Return [X, Y] of the center of cell containing provided text 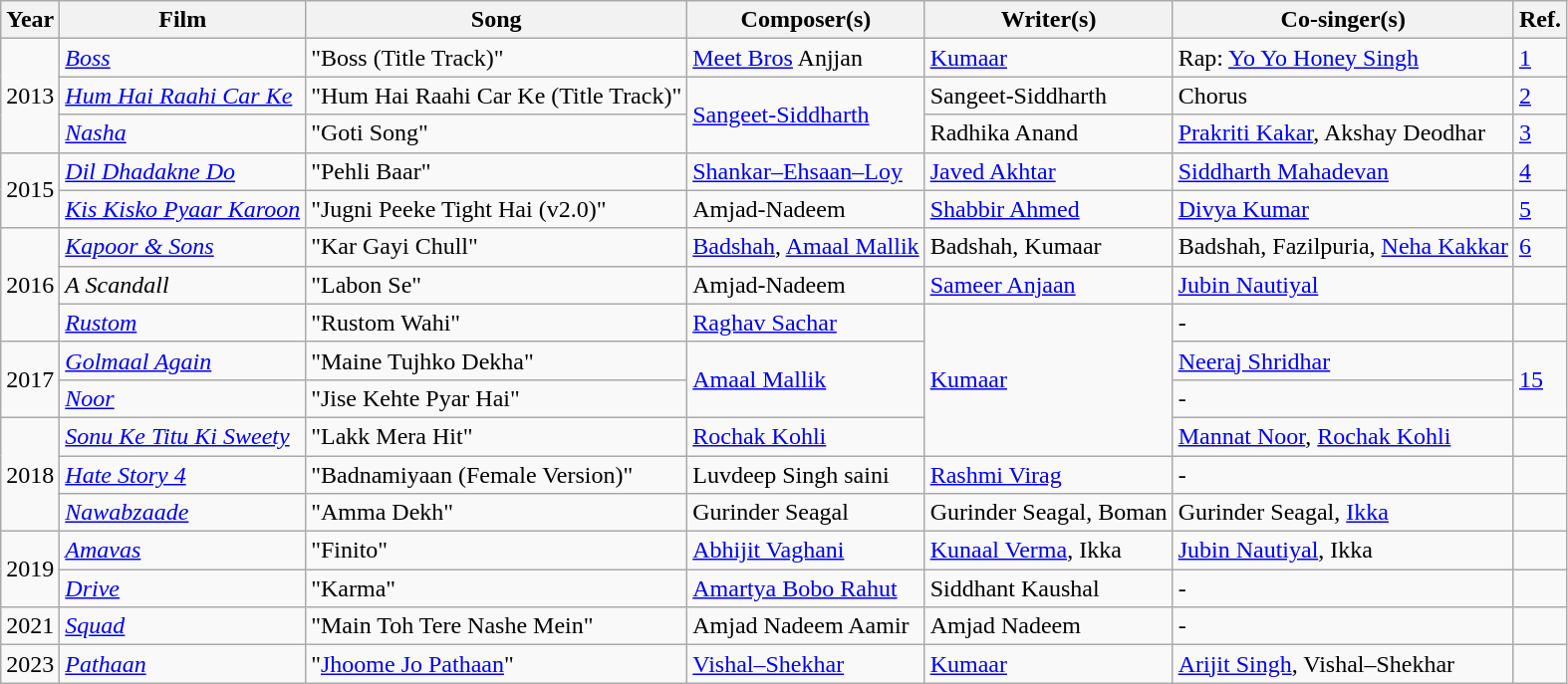
Javed Akhtar [1048, 171]
"Maine Tujhko Dekha" [496, 360]
2015 [30, 190]
Rashmi Virag [1048, 475]
Meet Bros Anjjan [806, 58]
"Karma" [496, 588]
"Pehli Baar" [496, 171]
Badshah, Fazilpuria, Neha Kakkar [1343, 247]
"Kar Gayi Chull" [496, 247]
2017 [30, 379]
2023 [30, 664]
Rustom [183, 323]
Amavas [183, 551]
Kis Kisko Pyaar Karoon [183, 209]
Boss [183, 58]
4 [1540, 171]
Gurinder Seagal [806, 513]
2018 [30, 474]
Luvdeep Singh saini [806, 475]
Gurinder Seagal, Ikka [1343, 513]
Golmaal Again [183, 360]
1 [1540, 58]
"Labon Se" [496, 285]
6 [1540, 247]
"Finito" [496, 551]
"Jise Kehte Pyar Hai" [496, 398]
Siddharth Mahadevan [1343, 171]
Film [183, 20]
2013 [30, 96]
"Main Toh Tere Nashe Mein" [496, 626]
Prakriti Kakar, Akshay Deodhar [1343, 133]
"Boss (Title Track)" [496, 58]
Siddhant Kaushal [1048, 588]
"Jhoome Jo Pathaan" [496, 664]
Raghav Sachar [806, 323]
Nawabzaade [183, 513]
Squad [183, 626]
2016 [30, 285]
Shankar–Ehsaan–Loy [806, 171]
Amartya Bobo Rahut [806, 588]
A Scandall [183, 285]
Shabbir Ahmed [1048, 209]
Amjad Nadeem Aamir [806, 626]
Song [496, 20]
2019 [30, 570]
2 [1540, 96]
"Lakk Mera Hit" [496, 436]
Mannat Noor, Rochak Kohli [1343, 436]
Badshah, Kumaar [1048, 247]
Writer(s) [1048, 20]
Pathaan [183, 664]
Noor [183, 398]
Sonu Ke Titu Ki Sweety [183, 436]
Kapoor & Sons [183, 247]
3 [1540, 133]
"Rustom Wahi" [496, 323]
Kunaal Verma, Ikka [1048, 551]
Sameer Anjaan [1048, 285]
15 [1540, 379]
"Goti Song" [496, 133]
Jubin Nautiyal, Ikka [1343, 551]
Neeraj Shridhar [1343, 360]
Chorus [1343, 96]
Hum Hai Raahi Car Ke [183, 96]
Amaal Mallik [806, 379]
5 [1540, 209]
"Badnamiyaan (Female Version)" [496, 475]
"Hum Hai Raahi Car Ke (Title Track)" [496, 96]
Abhijit Vaghani [806, 551]
Hate Story 4 [183, 475]
Vishal–Shekhar [806, 664]
Jubin Nautiyal [1343, 285]
Co-singer(s) [1343, 20]
Divya Kumar [1343, 209]
Ref. [1540, 20]
Amjad Nadeem [1048, 626]
Rap: Yo Yo Honey Singh [1343, 58]
Arijit Singh, Vishal–Shekhar [1343, 664]
Gurinder Seagal, Boman [1048, 513]
Radhika Anand [1048, 133]
Dil Dhadakne Do [183, 171]
"Amma Dekh" [496, 513]
"Jugni Peeke Tight Hai (v2.0)" [496, 209]
Year [30, 20]
Drive [183, 588]
Rochak Kohli [806, 436]
Composer(s) [806, 20]
2021 [30, 626]
Badshah, Amaal Mallik [806, 247]
Nasha [183, 133]
